Search for the cell housing the specified text and yield its (X, Y) center coordinate. 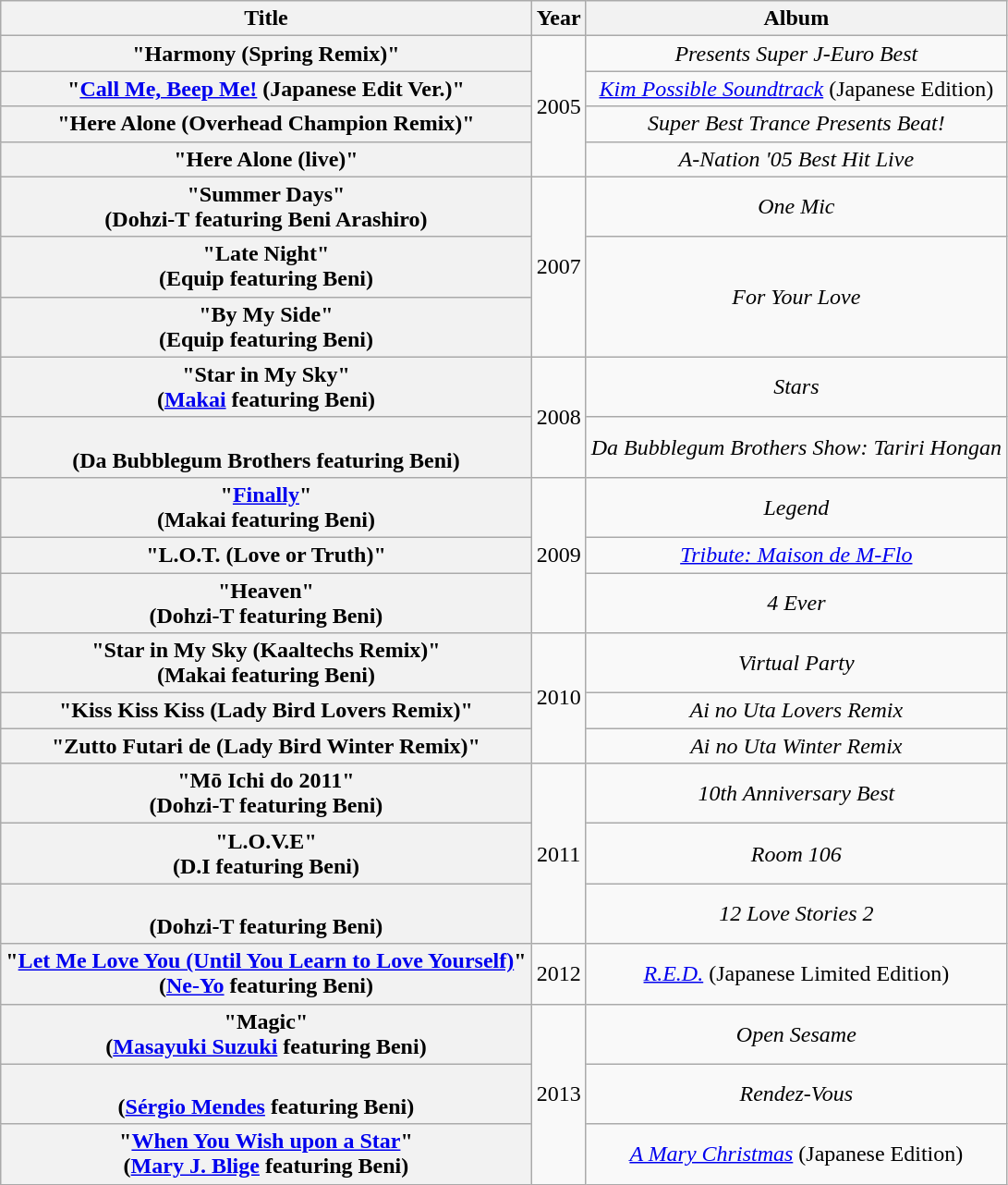
"Heaven"(Dohzi-T featuring Beni) (266, 603)
"When You Wish upon a Star"(Mary J. Blige featuring Beni) (266, 1154)
2007 (558, 266)
(Dohzi-T featuring Beni) (266, 913)
Virtual Party (796, 664)
R.E.D. (Japanese Limited Edition) (796, 974)
"Zutto Futari de (Lady Bird Winter Remix)" (266, 746)
Ai no Uta Lovers Remix (796, 711)
"Mō Ichi do 2011"(Dohzi-T featuring Beni) (266, 793)
Year (558, 18)
2009 (558, 555)
2012 (558, 974)
4 Ever (796, 603)
"Let Me Love You (Until You Learn to Love Yourself)"(Ne-Yo featuring Beni) (266, 974)
(Da Bubblegum Brothers featuring Beni) (266, 447)
Stars (796, 386)
"Late Night"(Equip featuring Beni) (266, 266)
"Here Alone (live)" (266, 159)
"Summer Days"(Dohzi-T featuring Beni Arashiro) (266, 207)
A Mary Christmas (Japanese Edition) (796, 1154)
Kim Possible Soundtrack (Japanese Edition) (796, 89)
"Harmony (Spring Remix)" (266, 54)
Open Sesame (796, 1033)
Title (266, 18)
One Mic (796, 207)
Ai no Uta Winter Remix (796, 746)
"By My Side"(Equip featuring Beni) (266, 327)
"Kiss Kiss Kiss (Lady Bird Lovers Remix)" (266, 711)
2010 (558, 699)
"Finally"(Makai featuring Beni) (266, 507)
2005 (558, 106)
Presents Super J-Euro Best (796, 54)
Album (796, 18)
"Magic"(Masayuki Suzuki featuring Beni) (266, 1033)
(Sérgio Mendes featuring Beni) (266, 1094)
"Here Alone (Overhead Champion Remix)" (266, 124)
Da Bubblegum Brothers Show: Tariri Hongan (796, 447)
"Star in My Sky (Kaaltechs Remix)"(Makai featuring Beni) (266, 664)
12 Love Stories 2 (796, 913)
Rendez-Vous (796, 1094)
"L.O.V.E"(D.I featuring Beni) (266, 854)
For Your Love (796, 297)
2013 (558, 1094)
A-Nation '05 Best Hit Live (796, 159)
Legend (796, 507)
2008 (558, 417)
10th Anniversary Best (796, 793)
"Star in My Sky"(Makai featuring Beni) (266, 386)
Super Best Trance Presents Beat! (796, 124)
2011 (558, 854)
Tribute: Maison de M-Flo (796, 555)
"Call Me, Beep Me! (Japanese Edit Ver.)" (266, 89)
Room 106 (796, 854)
"L.O.T. (Love or Truth)" (266, 555)
